Search for the cell housing the specified text and yield its [X, Y] center coordinate. 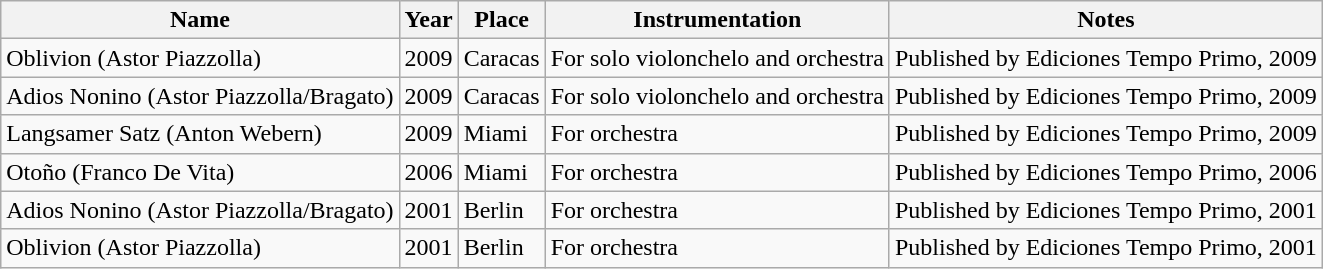
Name [200, 20]
Instrumentation [717, 20]
2006 [428, 172]
Published by Ediciones Tempo Primo, 2006 [1106, 172]
Place [502, 20]
Notes [1106, 20]
Year [428, 20]
Otoño (Franco De Vita) [200, 172]
Langsamer Satz (Anton Webern) [200, 134]
